Output the (X, Y) coordinate of the center of the cell containing the given text.  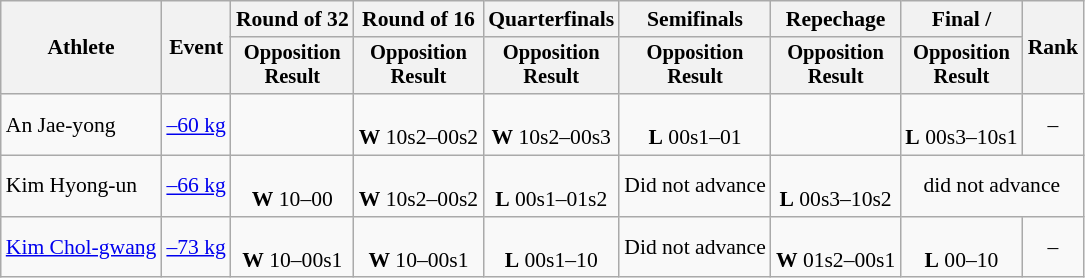
Quarterfinals (551, 19)
W 01s2–00s1 (836, 248)
Semifinals (695, 19)
Rank (1054, 48)
–73 kg (196, 248)
–60 kg (196, 124)
Event (196, 48)
Final / (961, 19)
L 00s3–10s2 (836, 186)
Repechage (836, 19)
Athlete (82, 48)
An Jae-yong (82, 124)
W 10–00 (292, 186)
Kim Hyong-un (82, 186)
W 10s2–00s3 (551, 124)
L 00–10 (961, 248)
L 00s1–01 (695, 124)
L 00s3–10s1 (961, 124)
–66 kg (196, 186)
Round of 32 (292, 19)
did not advance (992, 186)
L 00s1–01s2 (551, 186)
Round of 16 (418, 19)
Kim Chol-gwang (82, 248)
L 00s1–10 (551, 248)
